Extract the (x, y) coordinate from the center of the cell holding the provided text.  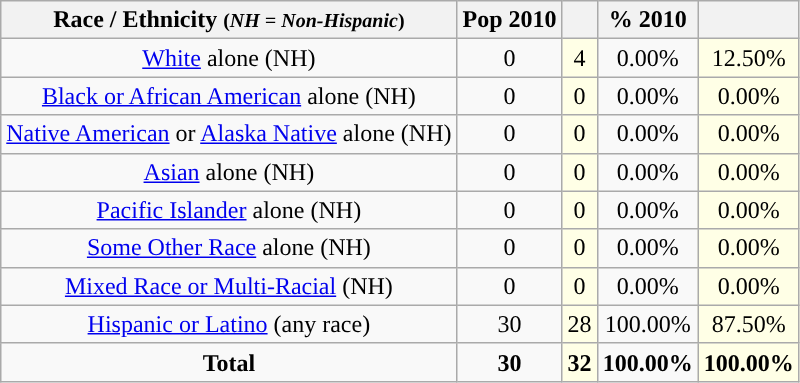
Pop 2010 (510, 20)
12.50% (748, 58)
Pacific Islander alone (NH) (229, 210)
28 (580, 324)
% 2010 (648, 20)
Black or African American alone (NH) (229, 96)
Hispanic or Latino (any race) (229, 324)
Total (229, 362)
White alone (NH) (229, 58)
Asian alone (NH) (229, 172)
87.50% (748, 324)
Native American or Alaska Native alone (NH) (229, 134)
4 (580, 58)
32 (580, 362)
Race / Ethnicity (NH = Non-Hispanic) (229, 20)
Mixed Race or Multi-Racial (NH) (229, 286)
Some Other Race alone (NH) (229, 248)
